Return [x, y] of the center of cell containing provided text 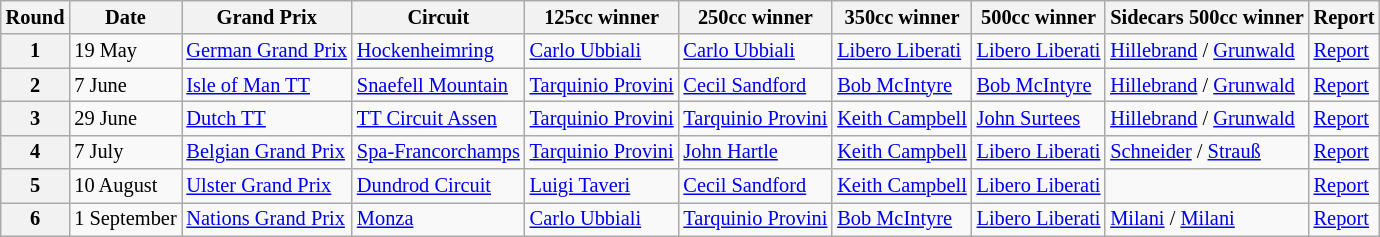
German Grand Prix [267, 51]
250cc winner [756, 17]
Round [36, 17]
6 [36, 219]
Hockenheimring [438, 51]
Nations Grand Prix [267, 219]
Date [125, 17]
350cc winner [902, 17]
29 June [125, 118]
Grand Prix [267, 17]
4 [36, 152]
John Surtees [1039, 118]
Schneider / Strauß [1206, 152]
7 June [125, 85]
19 May [125, 51]
Milani / Milani [1206, 219]
TT Circuit Assen [438, 118]
1 September [125, 219]
Circuit [438, 17]
Spa-Francorchamps [438, 152]
Ulster Grand Prix [267, 186]
Dutch TT [267, 118]
Luigi Taveri [602, 186]
Dundrod Circuit [438, 186]
5 [36, 186]
Snaefell Mountain [438, 85]
7 July [125, 152]
3 [36, 118]
1 [36, 51]
Isle of Man TT [267, 85]
2 [36, 85]
500cc winner [1039, 17]
10 August [125, 186]
Belgian Grand Prix [267, 152]
Monza [438, 219]
Sidecars 500cc winner [1206, 17]
125cc winner [602, 17]
John Hartle [756, 152]
